Detect which cell encompasses the target text, then output its [x, y] center coordinate. 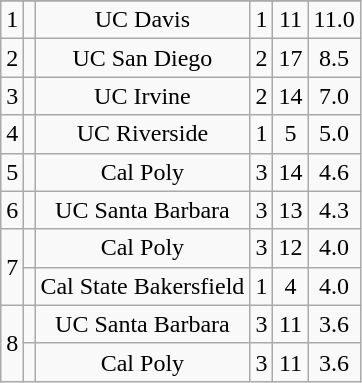
13 [290, 210]
6 [12, 210]
UC Riverside [142, 134]
4.3 [334, 210]
UC Davis [142, 20]
17 [290, 58]
12 [290, 248]
8 [12, 343]
8.5 [334, 58]
5.0 [334, 134]
11.0 [334, 20]
Cal State Bakersfield [142, 286]
7 [12, 267]
UC San Diego [142, 58]
4.6 [334, 172]
7.0 [334, 96]
UC Irvine [142, 96]
